Identify which cell holds the provided text, then report its (x, y) central coordinate. 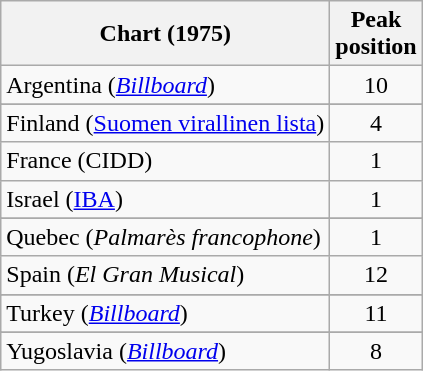
12 (376, 275)
Yugoslavia (Billboard) (166, 351)
Spain (El Gran Musical) (166, 275)
4 (376, 123)
Israel (IBA) (166, 199)
Quebec (Palmarès francophone) (166, 237)
France (CIDD) (166, 161)
Chart (1975) (166, 34)
10 (376, 85)
Finland (Suomen virallinen lista) (166, 123)
Peakposition (376, 34)
8 (376, 351)
Turkey (Billboard) (166, 313)
Argentina (Billboard) (166, 85)
11 (376, 313)
